Determine the (X, Y) coordinate at the center of the cell enclosing the given text.  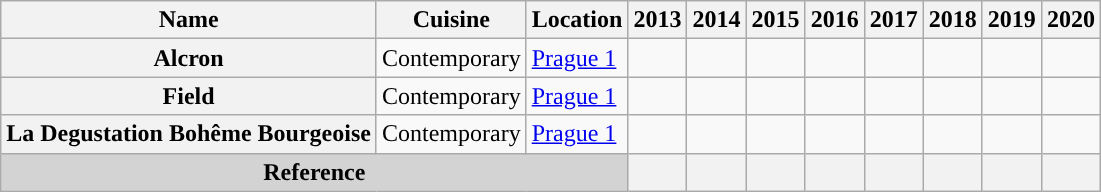
Name (189, 20)
La Degustation Bohême Bourgeoise (189, 134)
2016 (834, 20)
Field (189, 96)
2019 (1012, 20)
2018 (952, 20)
2014 (716, 20)
Location (577, 20)
2015 (776, 20)
2020 (1070, 20)
Alcron (189, 58)
Cuisine (451, 20)
2013 (658, 20)
Reference (314, 172)
2017 (894, 20)
